For the text-containing cell, return its midpoint in [x, y] coordinate format. 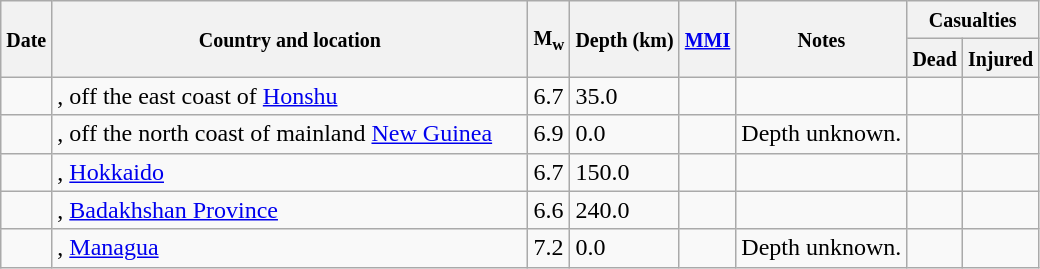
Notes [822, 39]
, Managua [290, 248]
150.0 [624, 172]
240.0 [624, 210]
Date [26, 39]
Mw [549, 39]
35.0 [624, 96]
MMI [708, 39]
, Hokkaido [290, 172]
, off the north coast of mainland New Guinea [290, 134]
Country and location [290, 39]
, off the east coast of Honshu [290, 96]
7.2 [549, 248]
Casualties [973, 20]
Injured [1000, 58]
6.9 [549, 134]
, Badakhshan Province [290, 210]
Depth (km) [624, 39]
Dead [935, 58]
6.6 [549, 210]
